Pinpoint the cell where the given text exists, returning its (x, y) midpoint coordinate. 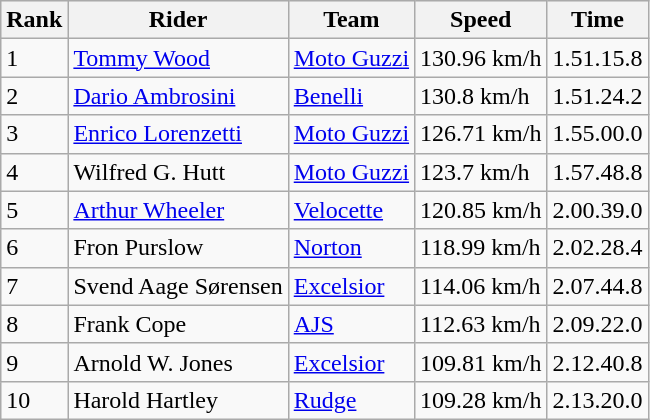
Speed (481, 20)
5 (34, 210)
Arnold W. Jones (178, 362)
Team (351, 20)
10 (34, 400)
126.71 km/h (481, 134)
114.06 km/h (481, 286)
Fron Purslow (178, 248)
Wilfred G. Hutt (178, 172)
9 (34, 362)
2.07.44.8 (598, 286)
Time (598, 20)
Tommy Wood (178, 58)
123.7 km/h (481, 172)
112.63 km/h (481, 324)
8 (34, 324)
7 (34, 286)
Rudge (351, 400)
130.96 km/h (481, 58)
2.00.39.0 (598, 210)
2.02.28.4 (598, 248)
3 (34, 134)
109.81 km/h (481, 362)
Frank Cope (178, 324)
1.51.24.2 (598, 96)
6 (34, 248)
2.09.22.0 (598, 324)
1.51.15.8 (598, 58)
Velocette (351, 210)
1.55.00.0 (598, 134)
Harold Hartley (178, 400)
Norton (351, 248)
Rank (34, 20)
2 (34, 96)
Benelli (351, 96)
2.13.20.0 (598, 400)
2.12.40.8 (598, 362)
118.99 km/h (481, 248)
Enrico Lorenzetti (178, 134)
Svend Aage Sørensen (178, 286)
Dario Ambrosini (178, 96)
Arthur Wheeler (178, 210)
120.85 km/h (481, 210)
1 (34, 58)
AJS (351, 324)
4 (34, 172)
130.8 km/h (481, 96)
109.28 km/h (481, 400)
Rider (178, 20)
1.57.48.8 (598, 172)
